Find where the given text appears and provide that cell's center as [x, y] coordinate. 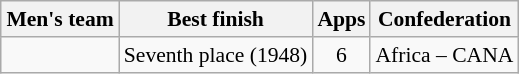
Apps [341, 19]
6 [341, 55]
Africa – CANA [444, 55]
Best finish [216, 19]
Confederation [444, 19]
Seventh place (1948) [216, 55]
Men's team [60, 19]
